Locate the cell with the specified text and output its (X, Y) center coordinate. 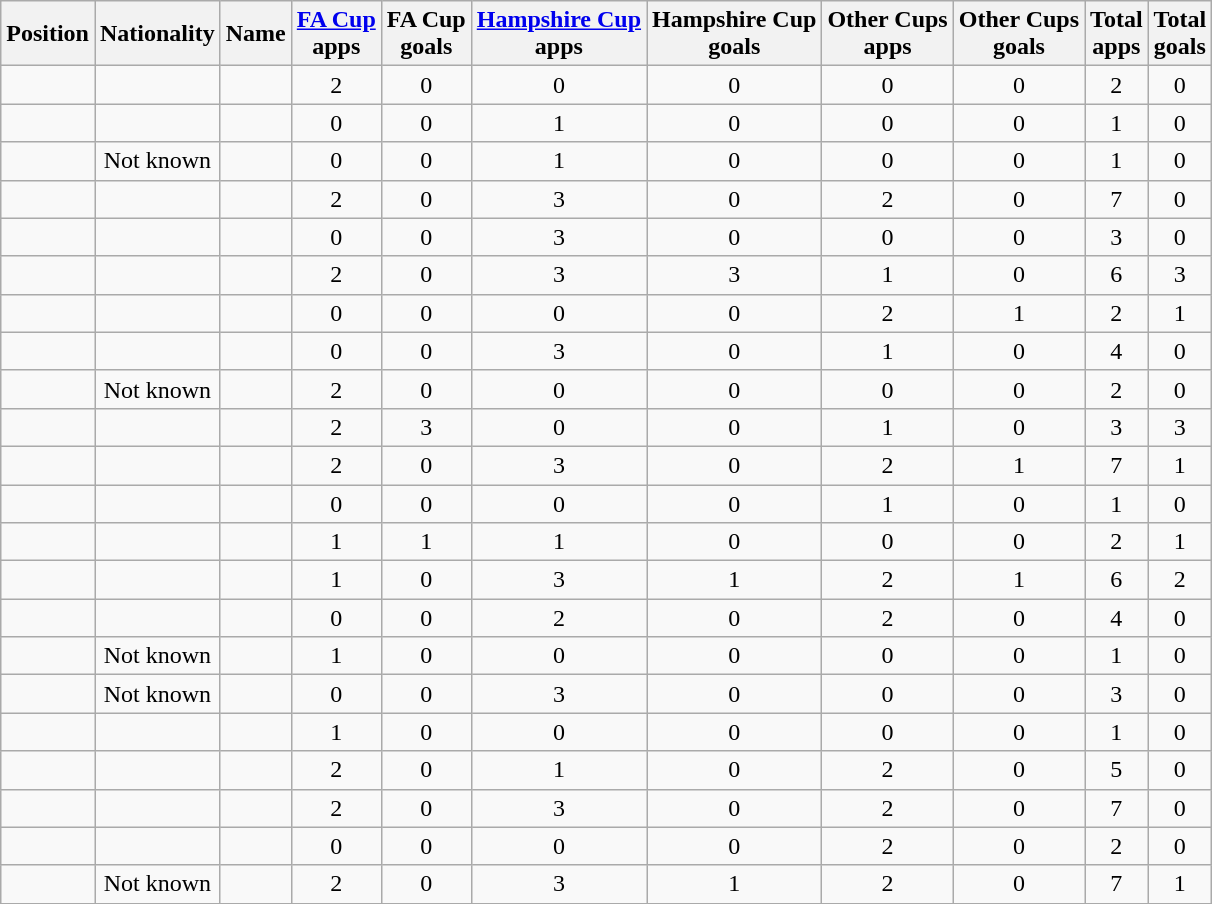
Nationality (157, 34)
Totalapps (1117, 34)
Hampshire Cupgoals (734, 34)
Position (48, 34)
Totalgoals (1180, 34)
Other Cupsapps (888, 34)
FA Cupgoals (426, 34)
Other Cupsgoals (1018, 34)
FA Cupapps (336, 34)
Name (256, 34)
5 (1117, 770)
Hampshire Cupapps (558, 34)
